Locate the cell with the specified text and output its (X, Y) center coordinate. 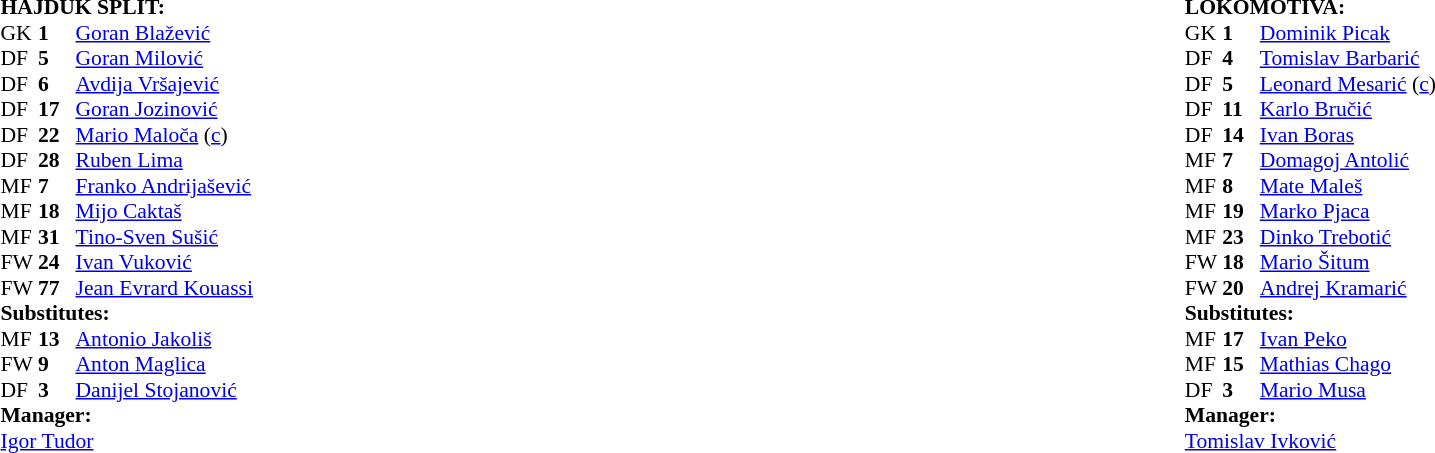
14 (1241, 135)
13 (57, 339)
Manager: (158, 415)
Mario Maloča (c) (196, 135)
20 (1241, 288)
Jean Evrard Kouassi (196, 288)
Anton Maglica (196, 365)
Franko Andrijašević (196, 186)
Mijo Caktaš (196, 211)
77 (57, 288)
Danijel Stojanović (196, 390)
19 (1241, 211)
Antonio Jakoliš (196, 339)
Goran Blažević (196, 33)
Goran Jozinović (196, 109)
Substitutes: (158, 313)
11 (1241, 109)
22 (57, 135)
8 (1241, 186)
4 (1241, 59)
Avdija Vršajević (196, 84)
23 (1241, 237)
Ivan Vuković (196, 263)
28 (57, 161)
9 (57, 365)
Ruben Lima (196, 161)
31 (57, 237)
24 (57, 263)
15 (1241, 365)
Goran Milović (196, 59)
6 (57, 84)
Tino-Sven Sušić (196, 237)
